Extract the (x, y) coordinate from the center of the cell holding the provided text.  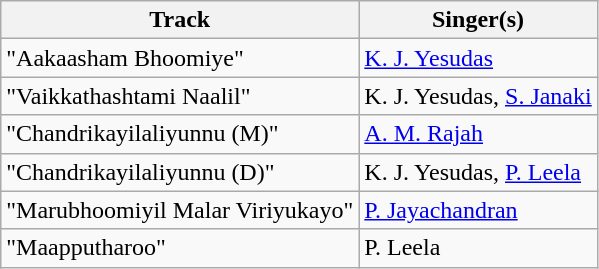
Singer(s) (478, 20)
K. J. Yesudas, S. Janaki (478, 96)
"Aakaasham Bhoomiye" (180, 58)
P. Jayachandran (478, 210)
"Maapputharoo" (180, 248)
K. J. Yesudas (478, 58)
K. J. Yesudas, P. Leela (478, 172)
A. M. Rajah (478, 134)
P. Leela (478, 248)
Track (180, 20)
"Marubhoomiyil Malar Viriyukayo" (180, 210)
"Chandrikayilaliyunnu (D)" (180, 172)
"Vaikkathashtami Naalil" (180, 96)
"Chandrikayilaliyunnu (M)" (180, 134)
